Output the [X, Y] coordinate of the center of the cell containing the given text.  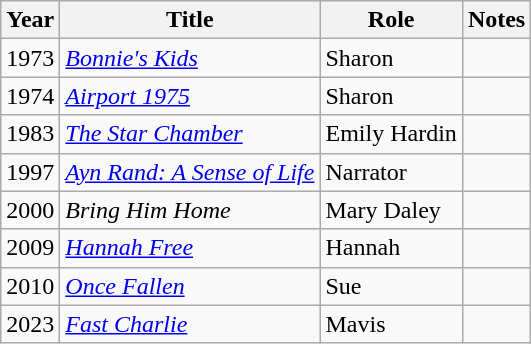
2023 [30, 324]
Fast Charlie [190, 324]
1997 [30, 172]
Title [190, 20]
Once Fallen [190, 286]
Emily Hardin [391, 134]
Sue [391, 286]
Year [30, 20]
2010 [30, 286]
Mavis [391, 324]
Hannah [391, 248]
2000 [30, 210]
Narrator [391, 172]
2009 [30, 248]
Bring Him Home [190, 210]
1974 [30, 96]
1983 [30, 134]
Airport 1975 [190, 96]
Hannah Free [190, 248]
Notes [496, 20]
1973 [30, 58]
Role [391, 20]
The Star Chamber [190, 134]
Bonnie's Kids [190, 58]
Mary Daley [391, 210]
Ayn Rand: A Sense of Life [190, 172]
